Determine the (X, Y) coordinate at the center of the cell enclosing the given text.  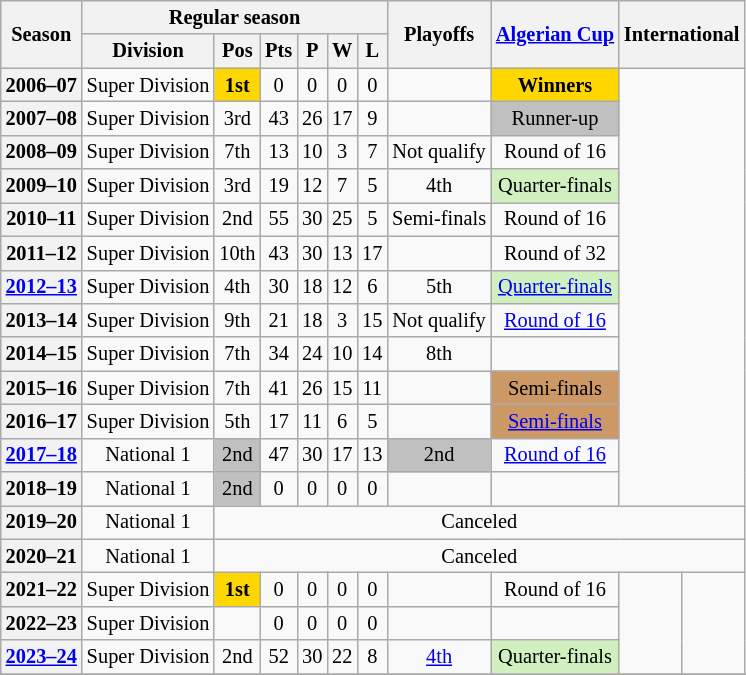
9 (372, 118)
International (682, 34)
Season (42, 34)
2009–10 (42, 186)
2010–11 (42, 219)
2023–24 (42, 657)
55 (278, 219)
34 (278, 354)
Division (148, 51)
41 (278, 388)
22 (342, 657)
8 (372, 657)
47 (278, 455)
2021–22 (42, 589)
14 (372, 354)
2022–23 (42, 623)
2020–21 (42, 556)
2007–08 (42, 118)
Round of 32 (555, 253)
2016–17 (42, 421)
52 (278, 657)
2017–18 (42, 455)
10th (237, 253)
25 (342, 219)
Winners (555, 85)
2015–16 (42, 388)
9th (237, 320)
2008–09 (42, 152)
2019–20 (42, 522)
2014–15 (42, 354)
8th (439, 354)
Algerian Cup (555, 34)
2013–14 (42, 320)
Playoffs (439, 34)
Regular season (234, 17)
Runner-up (555, 118)
2018–19 (42, 489)
L (372, 51)
24 (312, 354)
2011–12 (42, 253)
Pts (278, 51)
P (312, 51)
21 (278, 320)
2012–13 (42, 287)
19 (278, 186)
W (342, 51)
2006–07 (42, 85)
Pos (237, 51)
